Return the [X, Y] coordinate for the center point of the cell that contains the specified text.  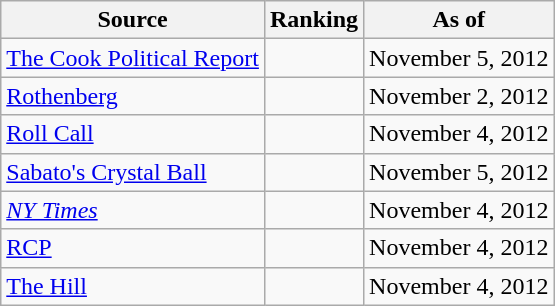
Sabato's Crystal Ball [133, 172]
November 2, 2012 [459, 96]
NY Times [133, 210]
The Hill [133, 286]
Roll Call [133, 134]
Rothenberg [133, 96]
Ranking [314, 20]
As of [459, 20]
RCP [133, 248]
Source [133, 20]
The Cook Political Report [133, 58]
